Search for the cell housing the specified text and yield its [X, Y] center coordinate. 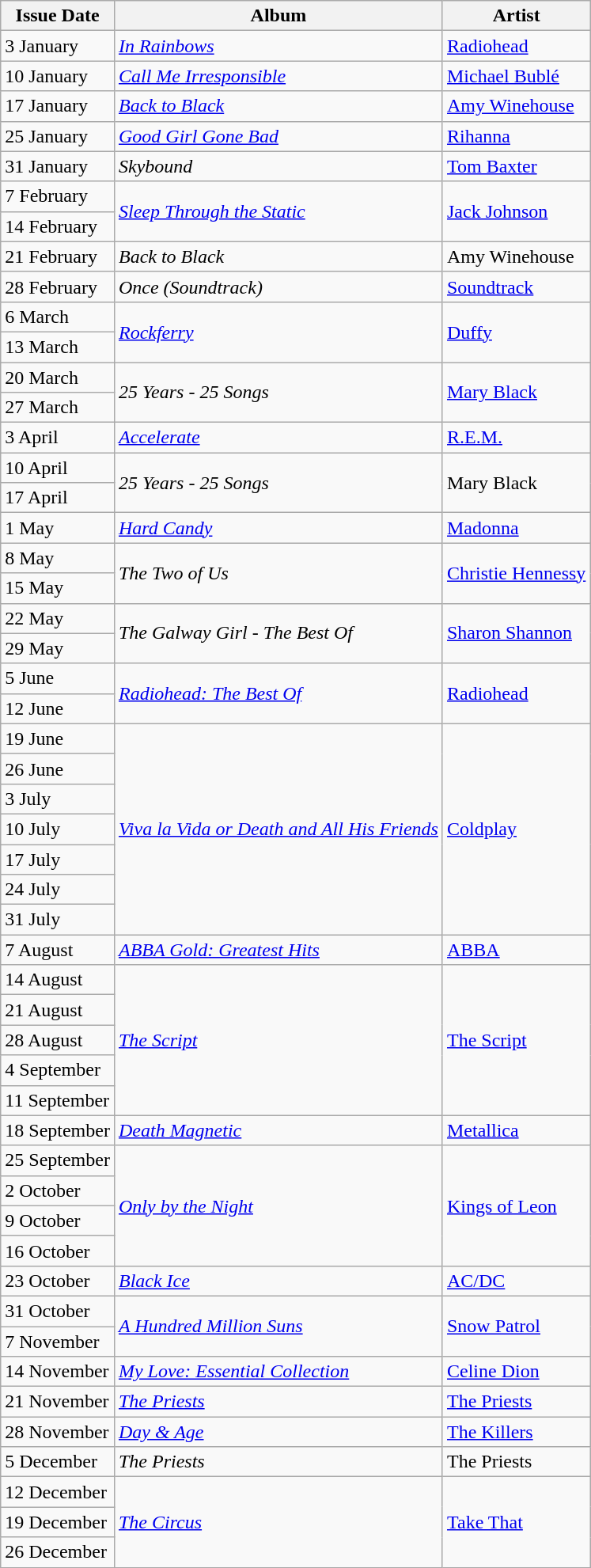
Coldplay [516, 829]
Celine Dion [516, 1372]
21 February [58, 256]
Issue Date [58, 16]
Accelerate [278, 438]
5 June [58, 678]
10 January [58, 76]
The Galway Girl - The Best Of [278, 633]
12 June [58, 708]
14 November [58, 1372]
Album [278, 16]
17 April [58, 498]
3 January [58, 46]
Only by the Night [278, 1205]
31 October [58, 1311]
My Love: Essential Collection [278, 1372]
3 July [58, 799]
2 October [58, 1190]
Death Magnetic [278, 1130]
Black Ice [278, 1281]
10 April [58, 468]
1 May [58, 528]
Kings of Leon [516, 1205]
21 August [58, 1010]
Madonna [516, 528]
12 December [58, 1492]
28 November [58, 1432]
9 October [58, 1221]
27 March [58, 408]
31 July [58, 920]
31 January [58, 166]
Skybound [278, 166]
20 March [58, 378]
Tom Baxter [516, 166]
10 July [58, 829]
28 February [58, 287]
R.E.M. [516, 438]
23 October [58, 1281]
Jack Johnson [516, 211]
26 June [58, 769]
Hard Candy [278, 528]
3 April [58, 438]
4 September [58, 1070]
24 July [58, 890]
Call Me Irresponsible [278, 76]
28 August [58, 1040]
Soundtrack [516, 287]
A Hundred Million Suns [278, 1326]
Artist [516, 16]
6 March [58, 317]
Viva la Vida or Death and All His Friends [278, 829]
16 October [58, 1251]
Radiohead: The Best Of [278, 693]
Metallica [516, 1130]
11 September [58, 1100]
25 September [58, 1160]
Rockferry [278, 332]
29 May [58, 648]
25 January [58, 136]
7 November [58, 1342]
The Killers [516, 1432]
ABBA Gold: Greatest Hits [278, 950]
Take That [516, 1522]
Sleep Through the Static [278, 211]
21 November [58, 1402]
17 January [58, 106]
5 December [58, 1462]
Snow Patrol [516, 1326]
AC/DC [516, 1281]
17 July [58, 859]
14 August [58, 980]
Once (Soundtrack) [278, 287]
26 December [58, 1552]
The Circus [278, 1522]
14 February [58, 226]
Duffy [516, 332]
7 August [58, 950]
19 June [58, 738]
18 September [58, 1130]
Sharon Shannon [516, 633]
13 March [58, 347]
Christie Hennessy [516, 573]
The Two of Us [278, 573]
7 February [58, 196]
ABBA [516, 950]
22 May [58, 618]
Good Girl Gone Bad [278, 136]
In Rainbows [278, 46]
Day & Age [278, 1432]
15 May [58, 588]
Rihanna [516, 136]
Michael Bublé [516, 76]
19 December [58, 1522]
8 May [58, 558]
